Find where the given text appears and provide that cell's center as (x, y) coordinate. 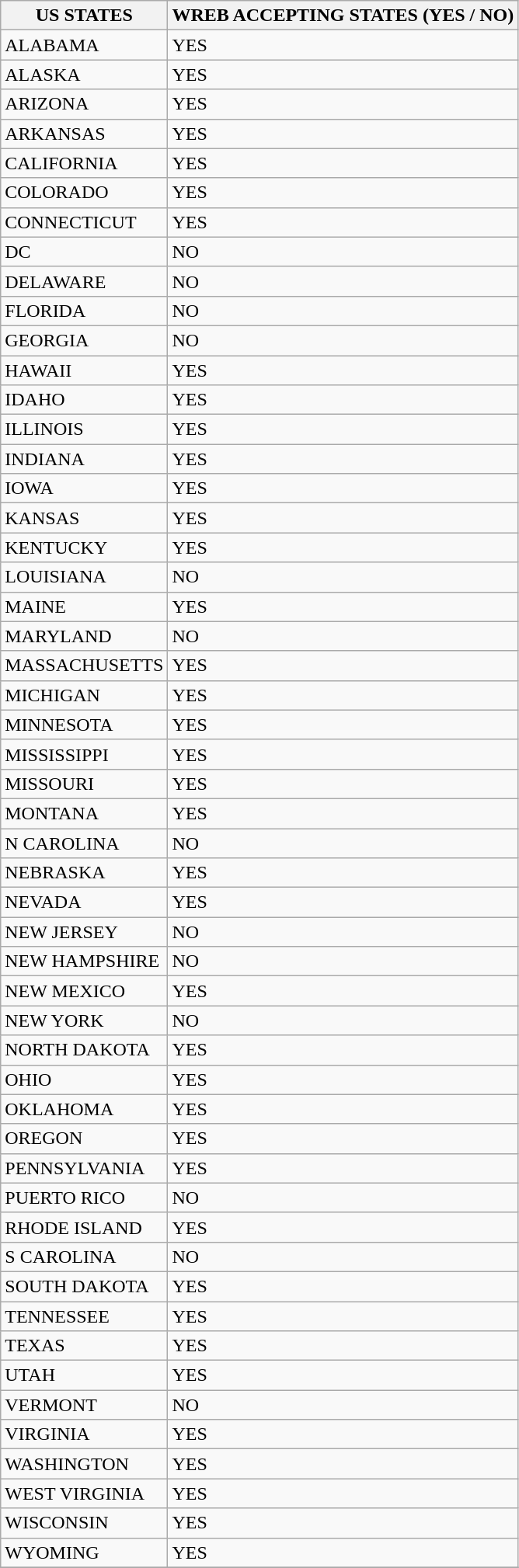
IDAHO (84, 400)
NORTH DAKOTA (84, 1050)
OKLAHOMA (84, 1109)
SOUTH DAKOTA (84, 1286)
MASSACHUSETTS (84, 666)
KENTUCKY (84, 548)
VIRGINIA (84, 1434)
VERMONT (84, 1405)
IOWA (84, 488)
HAWAII (84, 370)
MINNESOTA (84, 725)
S CAROLINA (84, 1257)
WISCONSIN (84, 1523)
MISSOURI (84, 784)
LOUISIANA (84, 577)
WREB ACCEPTING STATES (YES / NO) (343, 16)
CONNECTICUT (84, 222)
NEVADA (84, 902)
MISSISSIPPI (84, 754)
DELAWARE (84, 281)
NEW HAMPSHIRE (84, 961)
NEW JERSEY (84, 932)
NEW YORK (84, 1020)
DC (84, 252)
NEBRASKA (84, 873)
ALABAMA (84, 45)
INDIANA (84, 459)
MARYLAND (84, 636)
MAINE (84, 607)
ILLINOIS (84, 429)
COLORADO (84, 193)
UTAH (84, 1375)
PENNSYLVANIA (84, 1168)
KANSAS (84, 518)
MONTANA (84, 813)
TENNESSEE (84, 1316)
MICHIGAN (84, 695)
N CAROLINA (84, 843)
RHODE ISLAND (84, 1227)
ARKANSAS (84, 134)
PUERTO RICO (84, 1198)
TEXAS (84, 1346)
WASHINGTON (84, 1464)
WYOMING (84, 1552)
FLORIDA (84, 311)
GEORGIA (84, 340)
CALIFORNIA (84, 163)
WEST VIRGINIA (84, 1493)
OREGON (84, 1139)
ARIZONA (84, 104)
OHIO (84, 1080)
ALASKA (84, 75)
US STATES (84, 16)
NEW MEXICO (84, 991)
